Scan for the cell matching the given text and deliver its (x, y) coordinate at center. 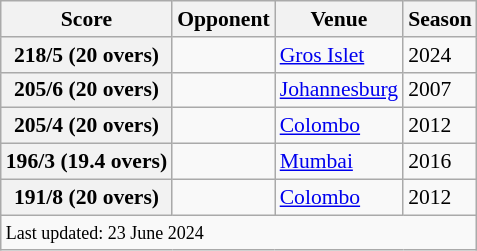
Mumbai (339, 162)
Opponent (224, 19)
205/4 (20 overs) (86, 126)
Johannesburg (339, 90)
205/6 (20 overs) (86, 90)
Season (440, 19)
Venue (339, 19)
2024 (440, 55)
196/3 (19.4 overs) (86, 162)
Last updated: 23 June 2024 (239, 233)
191/8 (20 overs) (86, 197)
Score (86, 19)
218/5 (20 overs) (86, 55)
Gros Islet (339, 55)
2007 (440, 90)
2016 (440, 162)
